Return (x, y) of the center of cell containing provided text 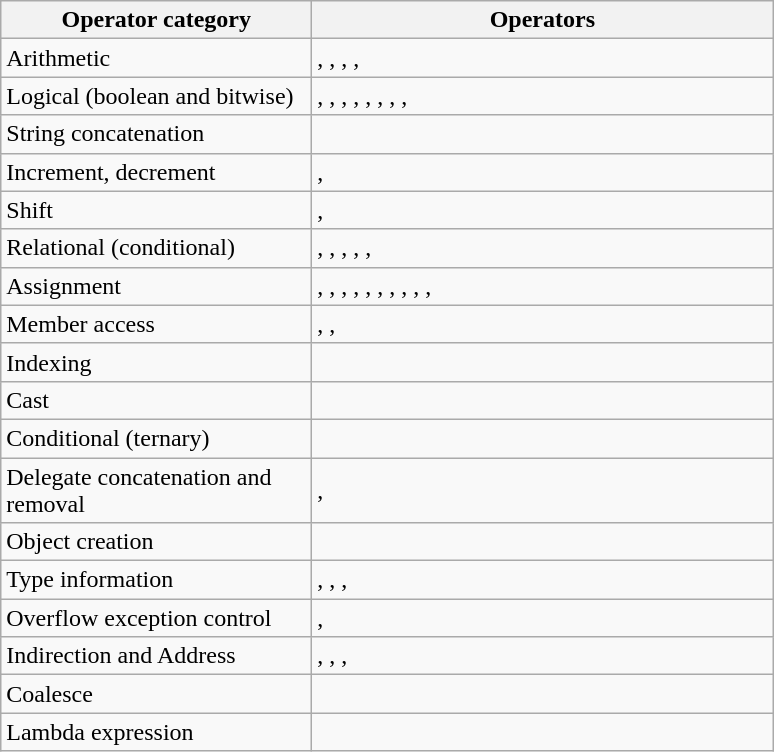
, , , , , (542, 248)
Increment, decrement (156, 172)
Cast (156, 400)
Arithmetic (156, 58)
String concatenation (156, 134)
Relational (conditional) (156, 248)
Delegate concatenation and removal (156, 490)
Lambda expression (156, 732)
Operator category (156, 20)
Coalesce (156, 694)
, , , , , , , , (542, 96)
Type information (156, 580)
Indexing (156, 362)
Indirection and Address (156, 656)
Overflow exception control (156, 618)
Logical (boolean and bitwise) (156, 96)
, , (542, 324)
, , , , (542, 58)
Operators (542, 20)
Assignment (156, 286)
, , , , , , , , , , (542, 286)
Conditional (ternary) (156, 438)
Member access (156, 324)
Shift (156, 210)
Object creation (156, 542)
